Return the [X, Y] coordinate for the center point of the cell that contains the specified text.  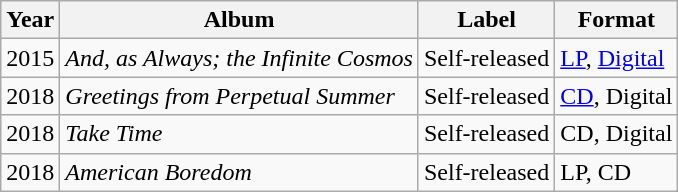
And, as Always; the Infinite Cosmos [240, 58]
Greetings from Perpetual Summer [240, 96]
American Boredom [240, 172]
Take Time [240, 134]
LP, CD [616, 172]
2015 [30, 58]
LP, Digital [616, 58]
Format [616, 20]
Year [30, 20]
Album [240, 20]
Label [486, 20]
